Provide the [X, Y] coordinate of the cell's center where the given text is located.  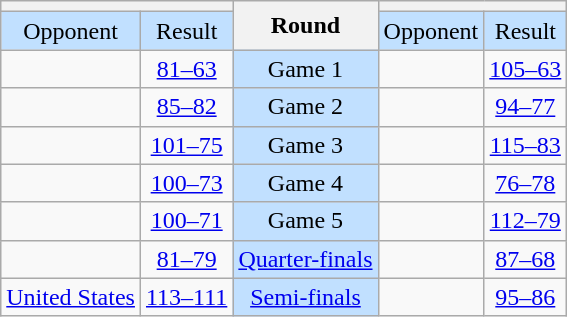
United States [71, 297]
100–73 [186, 183]
Quarter-finals [306, 259]
81–79 [186, 259]
101–75 [186, 145]
Game 2 [306, 107]
112–79 [526, 221]
87–68 [526, 259]
Game 1 [306, 69]
Game 5 [306, 221]
95–86 [526, 297]
94–77 [526, 107]
85–82 [186, 107]
Semi-finals [306, 297]
Round [306, 26]
113–111 [186, 297]
Game 4 [306, 183]
115–83 [526, 145]
81–63 [186, 69]
105–63 [526, 69]
Game 3 [306, 145]
100–71 [186, 221]
76–78 [526, 183]
